Determine the (X, Y) coordinate at the center of the cell enclosing the given text.  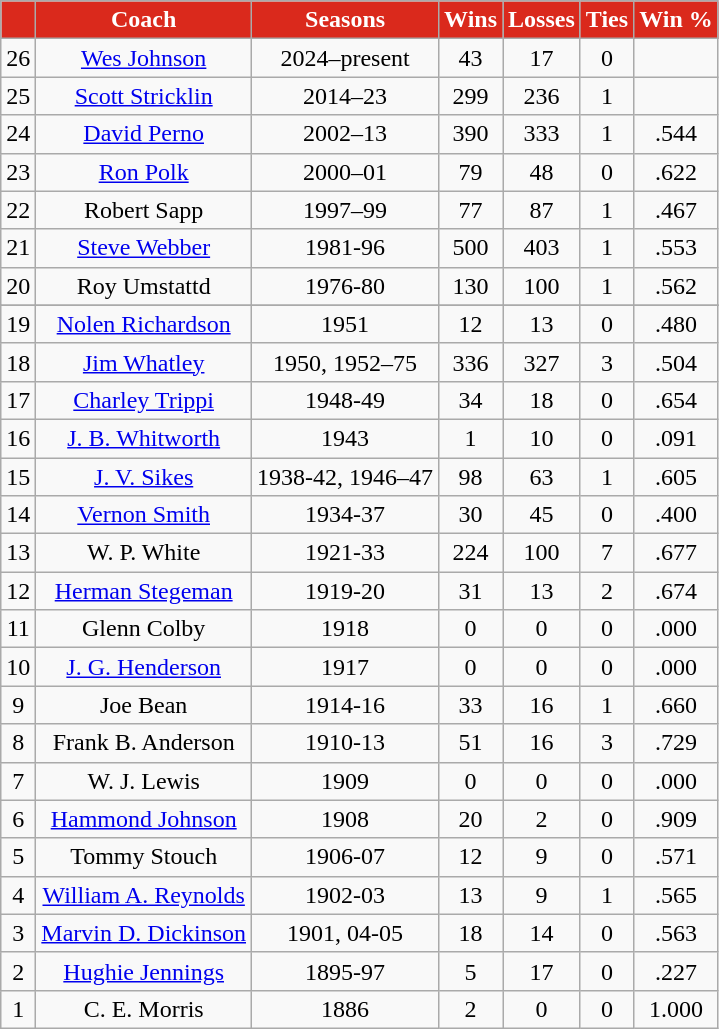
Hammond Johnson (144, 819)
1938-42, 1946–47 (346, 477)
.660 (676, 705)
.605 (676, 477)
1902-03 (346, 895)
2002–13 (346, 134)
21 (18, 248)
390 (471, 134)
327 (542, 362)
1895-97 (346, 971)
1918 (346, 629)
1919-20 (346, 591)
333 (542, 134)
1943 (346, 438)
Losses (542, 20)
51 (471, 743)
David Perno (144, 134)
C. E. Morris (144, 1009)
Vernon Smith (144, 515)
J. V. Sikes (144, 477)
Jim Whatley (144, 362)
236 (542, 96)
26 (18, 58)
34 (471, 400)
8 (18, 743)
.480 (676, 324)
.227 (676, 971)
Roy Umstattd (144, 286)
336 (471, 362)
1917 (346, 667)
22 (18, 210)
224 (471, 553)
1950, 1952–75 (346, 362)
.674 (676, 591)
.909 (676, 819)
30 (471, 515)
Marvin D. Dickinson (144, 933)
31 (471, 591)
Coach (144, 20)
Steve Webber (144, 248)
.504 (676, 362)
1976-80 (346, 286)
Nolen Richardson (144, 324)
W. J. Lewis (144, 781)
48 (542, 172)
24 (18, 134)
500 (471, 248)
Seasons (346, 20)
.467 (676, 210)
Joe Bean (144, 705)
1981-96 (346, 248)
23 (18, 172)
W. P. White (144, 553)
.562 (676, 286)
William A. Reynolds (144, 895)
1906-07 (346, 857)
J. G. Henderson (144, 667)
130 (471, 286)
.622 (676, 172)
Win % (676, 20)
.654 (676, 400)
J. B. Whitworth (144, 438)
2000–01 (346, 172)
Ties (606, 20)
1908 (346, 819)
45 (542, 515)
Robert Sapp (144, 210)
.553 (676, 248)
1951 (346, 324)
4 (18, 895)
299 (471, 96)
63 (542, 477)
1901, 04-05 (346, 933)
2024–present (346, 58)
1948-49 (346, 400)
.544 (676, 134)
.571 (676, 857)
Wes Johnson (144, 58)
6 (18, 819)
1914-16 (346, 705)
15 (18, 477)
1909 (346, 781)
Wins (471, 20)
77 (471, 210)
1997–99 (346, 210)
98 (471, 477)
1934-37 (346, 515)
33 (471, 705)
.400 (676, 515)
1921-33 (346, 553)
1910-13 (346, 743)
.729 (676, 743)
403 (542, 248)
19 (18, 324)
Herman Stegeman (144, 591)
Frank B. Anderson (144, 743)
87 (542, 210)
2014–23 (346, 96)
.563 (676, 933)
.091 (676, 438)
Hughie Jennings (144, 971)
43 (471, 58)
1.000 (676, 1009)
Glenn Colby (144, 629)
1886 (346, 1009)
Ron Polk (144, 172)
79 (471, 172)
Scott Stricklin (144, 96)
.677 (676, 553)
Charley Trippi (144, 400)
.565 (676, 895)
11 (18, 629)
Tommy Stouch (144, 857)
25 (18, 96)
